Find where the given text appears and provide that cell's center as [X, Y] coordinate. 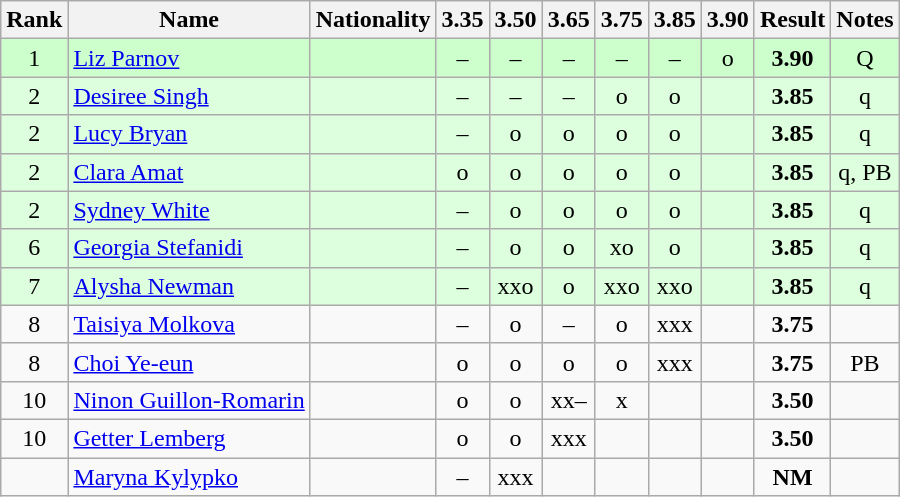
Liz Parnov [189, 58]
Taisiya Molkova [189, 324]
PB [865, 362]
xx– [568, 400]
Choi Ye-eun [189, 362]
3.65 [568, 20]
6 [34, 248]
Rank [34, 20]
Getter Lemberg [189, 438]
Clara Amat [189, 172]
Alysha Newman [189, 286]
x [622, 400]
Notes [865, 20]
Result [792, 20]
7 [34, 286]
1 [34, 58]
3.35 [462, 20]
Desiree Singh [189, 96]
q, PB [865, 172]
Nationality [373, 20]
Lucy Bryan [189, 134]
Maryna Kylypko [189, 477]
Q [865, 58]
Sydney White [189, 210]
Georgia Stefanidi [189, 248]
Ninon Guillon-Romarin [189, 400]
NM [792, 477]
xo [622, 248]
Name [189, 20]
